Pinpoint the cell where the given text exists, returning its (x, y) midpoint coordinate. 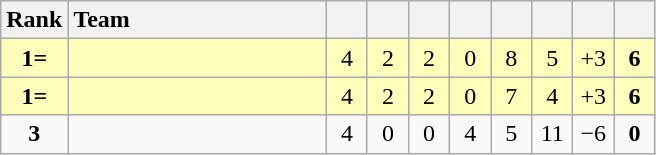
8 (512, 58)
Team (198, 20)
11 (552, 134)
3 (34, 134)
7 (512, 96)
Rank (34, 20)
−6 (594, 134)
